Search for the cell housing the specified text and yield its (x, y) center coordinate. 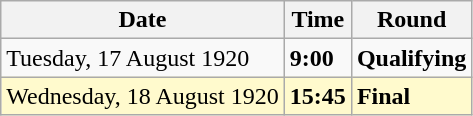
Round (411, 20)
Time (318, 20)
Final (411, 96)
15:45 (318, 96)
Tuesday, 17 August 1920 (143, 58)
9:00 (318, 58)
Qualifying (411, 58)
Date (143, 20)
Wednesday, 18 August 1920 (143, 96)
